Detect which cell encompasses the target text, then output its [X, Y] center coordinate. 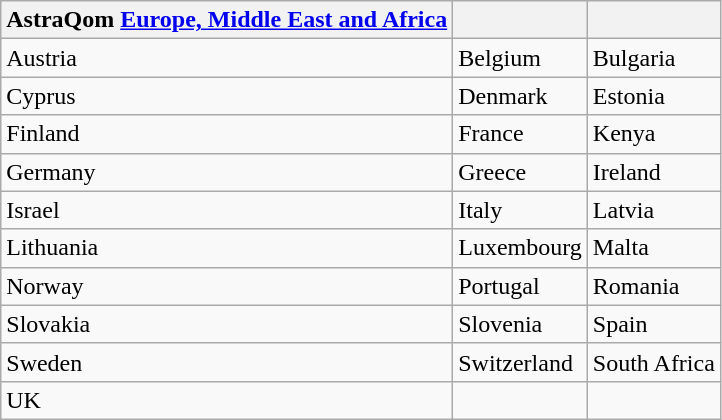
South Africa [654, 362]
Lithuania [227, 248]
Germany [227, 172]
Spain [654, 324]
Slovakia [227, 324]
Ireland [654, 172]
UK [227, 400]
Israel [227, 210]
Greece [520, 172]
Norway [227, 286]
Romania [654, 286]
France [520, 134]
Latvia [654, 210]
Denmark [520, 96]
Slovenia [520, 324]
Bulgaria [654, 58]
Portugal [520, 286]
Malta [654, 248]
Austria [227, 58]
Estonia [654, 96]
Finland [227, 134]
Kenya [654, 134]
AstraQom Europe, Middle East and Africa [227, 20]
Sweden [227, 362]
Belgium [520, 58]
Switzerland [520, 362]
Luxembourg [520, 248]
Cyprus [227, 96]
Italy [520, 210]
